Find where the given text appears and provide that cell's center as [X, Y] coordinate. 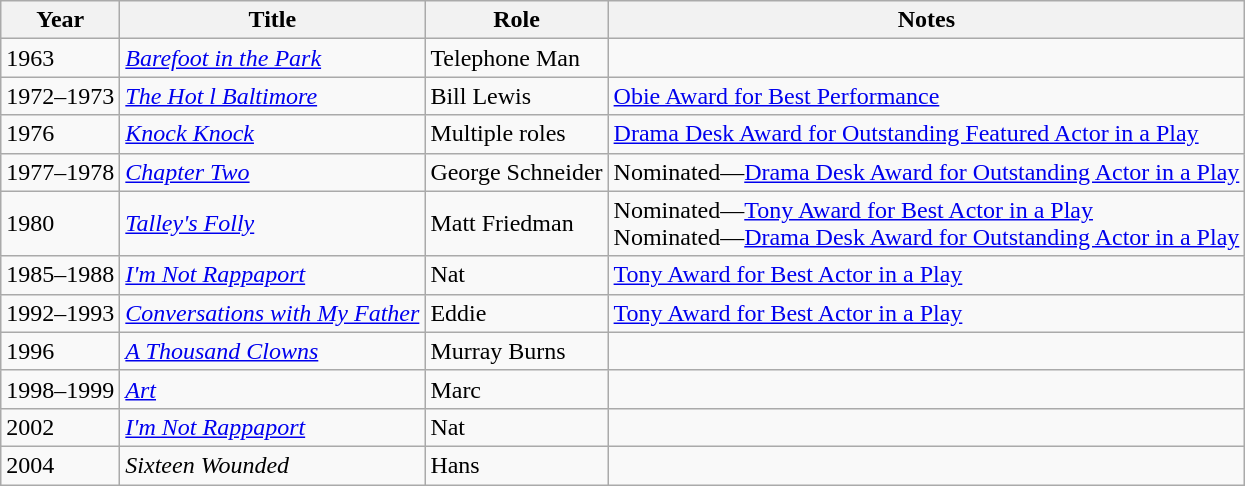
Nominated—Drama Desk Award for Outstanding Actor in a Play [926, 172]
Murray Burns [516, 351]
Obie Award for Best Performance [926, 96]
Conversations with My Father [272, 313]
2002 [60, 427]
Matt Friedman [516, 224]
Drama Desk Award for Outstanding Featured Actor in a Play [926, 134]
Title [272, 20]
1992–1993 [60, 313]
Talley's Folly [272, 224]
Year [60, 20]
1996 [60, 351]
Knock Knock [272, 134]
Art [272, 389]
1972–1973 [60, 96]
Bill Lewis [516, 96]
Barefoot in the Park [272, 58]
The Hot l Baltimore [272, 96]
Telephone Man [516, 58]
Marc [516, 389]
Notes [926, 20]
1963 [60, 58]
1976 [60, 134]
Hans [516, 465]
Multiple roles [516, 134]
Nominated—Tony Award for Best Actor in a Play Nominated—Drama Desk Award for Outstanding Actor in a Play [926, 224]
1985–1988 [60, 275]
Eddie [516, 313]
Sixteen Wounded [272, 465]
A Thousand Clowns [272, 351]
1998–1999 [60, 389]
1980 [60, 224]
Role [516, 20]
2004 [60, 465]
Chapter Two [272, 172]
1977–1978 [60, 172]
George Schneider [516, 172]
